Return the (x, y) coordinate for the center point of the cell that contains the specified text.  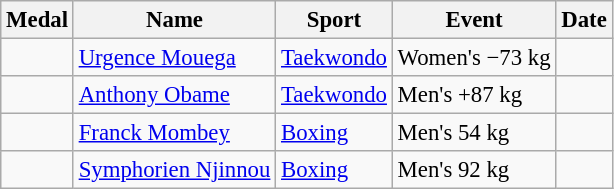
Men's 92 kg (474, 170)
Name (174, 20)
Men's 54 kg (474, 133)
Symphorien Njinnou (174, 170)
Men's +87 kg (474, 95)
Medal (38, 20)
Women's −73 kg (474, 58)
Date (584, 20)
Sport (334, 20)
Event (474, 20)
Franck Mombey (174, 133)
Anthony Obame (174, 95)
Urgence Mouega (174, 58)
